Return (x, y) of the center of cell containing provided text 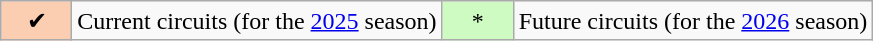
Future circuits (for the 2026 season) (693, 21)
* (478, 21)
Current circuits (for the 2025 season) (257, 21)
✔ (36, 21)
